Provide the (X, Y) coordinate of the cell's center where the given text is located.  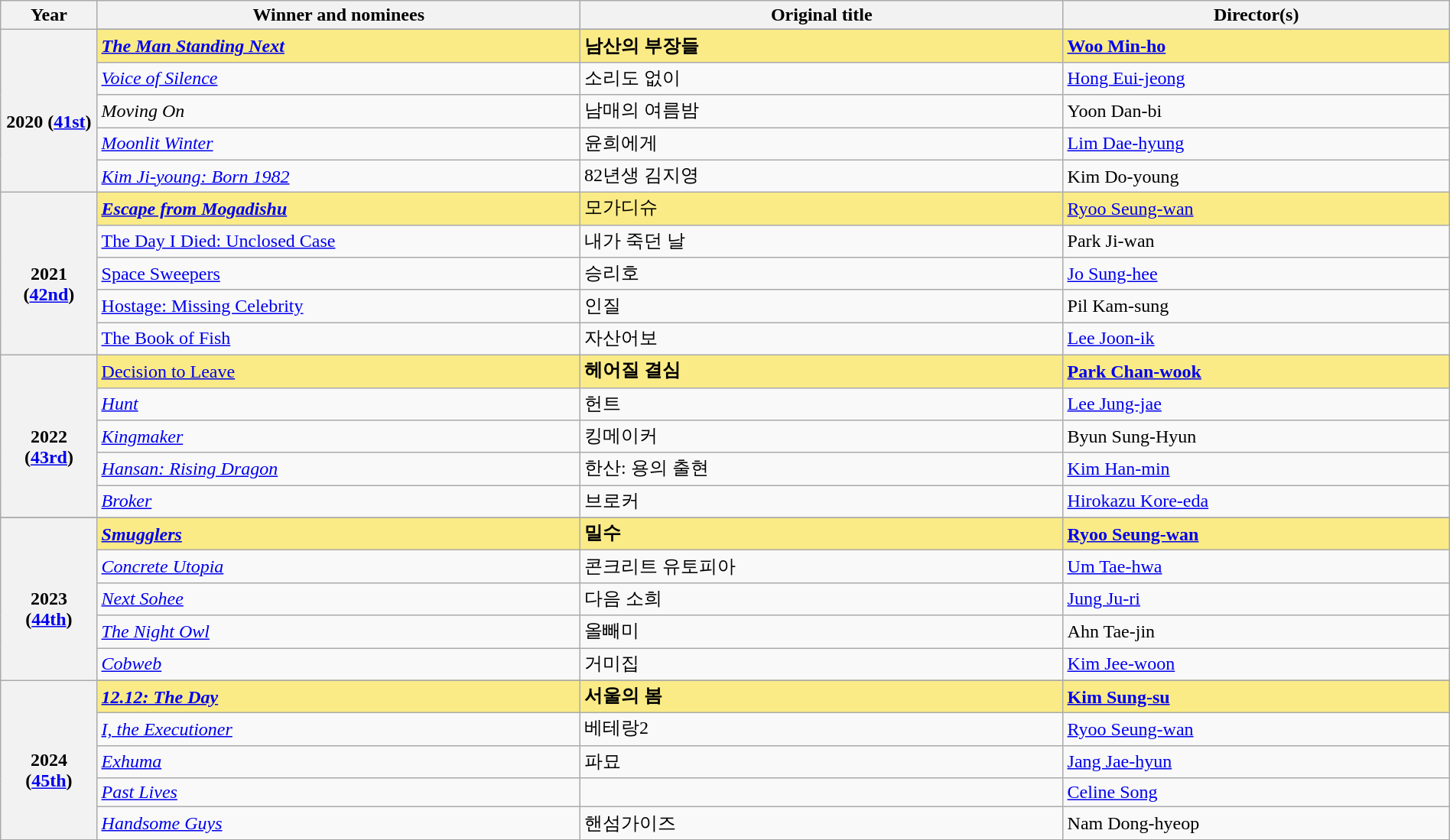
2021 (42nd) (49, 274)
Hunt (339, 404)
I, the Executioner (339, 729)
내가 죽던 날 (822, 242)
헤어질 결심 (822, 371)
Byun Sung-Hyun (1256, 437)
Kingmaker (339, 437)
남매의 여름밤 (822, 112)
12.12: The Day (339, 697)
한산: 용의 출현 (822, 469)
Original title (822, 15)
콘크리트 유토피아 (822, 567)
브로커 (822, 501)
The Day I Died: Unclosed Case (339, 242)
2020 (41st) (49, 112)
Past Lives (339, 793)
서울의 봄 (822, 697)
2024 (45th) (49, 760)
Cobweb (339, 665)
Kim Ji-young: Born 1982 (339, 176)
Concrete Utopia (339, 567)
Lee Joon-ik (1256, 339)
소리도 없이 (822, 78)
윤희에게 (822, 144)
Yoon Dan-bi (1256, 112)
베테랑2 (822, 729)
Hansan: Rising Dragon (339, 469)
Lee Jung-jae (1256, 404)
Kim Do-young (1256, 176)
Pil Kam-sung (1256, 306)
Escape from Mogadishu (339, 209)
Moonlit Winter (339, 144)
파묘 (822, 761)
Ahn Tae-jin (1256, 631)
인질 (822, 306)
The Book of Fish (339, 339)
거미집 (822, 665)
Jo Sung-hee (1256, 274)
Broker (339, 501)
2023 (44th) (49, 599)
Moving On (339, 112)
Kim Jee-woon (1256, 665)
Director(s) (1256, 15)
82년생 김지영 (822, 176)
Um Tae-hwa (1256, 567)
Handsome Guys (339, 824)
Jang Jae-hyun (1256, 761)
Hostage: Missing Celebrity (339, 306)
Woo Min-ho (1256, 46)
Exhuma (339, 761)
밀수 (822, 534)
Jung Ju-ri (1256, 599)
Voice of Silence (339, 78)
올빼미 (822, 631)
Hirokazu Kore-eda (1256, 501)
승리호 (822, 274)
Hong Eui-jeong (1256, 78)
킹메이커 (822, 437)
다음 소희 (822, 599)
Space Sweepers (339, 274)
The Night Owl (339, 631)
핸섬가이즈 (822, 824)
모가디슈 (822, 209)
헌트 (822, 404)
The Man Standing Next (339, 46)
남산의 부장들 (822, 46)
Park Chan-wook (1256, 371)
2022 (43rd) (49, 436)
Smugglers (339, 534)
Next Sohee (339, 599)
Year (49, 15)
Kim Sung-su (1256, 697)
자산어보 (822, 339)
Celine Song (1256, 793)
Kim Han-min (1256, 469)
Decision to Leave (339, 371)
Lim Dae-hyung (1256, 144)
Park Ji-wan (1256, 242)
Nam Dong-hyeop (1256, 824)
Winner and nominees (339, 15)
